Pinpoint the cell where the given text exists, returning its [X, Y] midpoint coordinate. 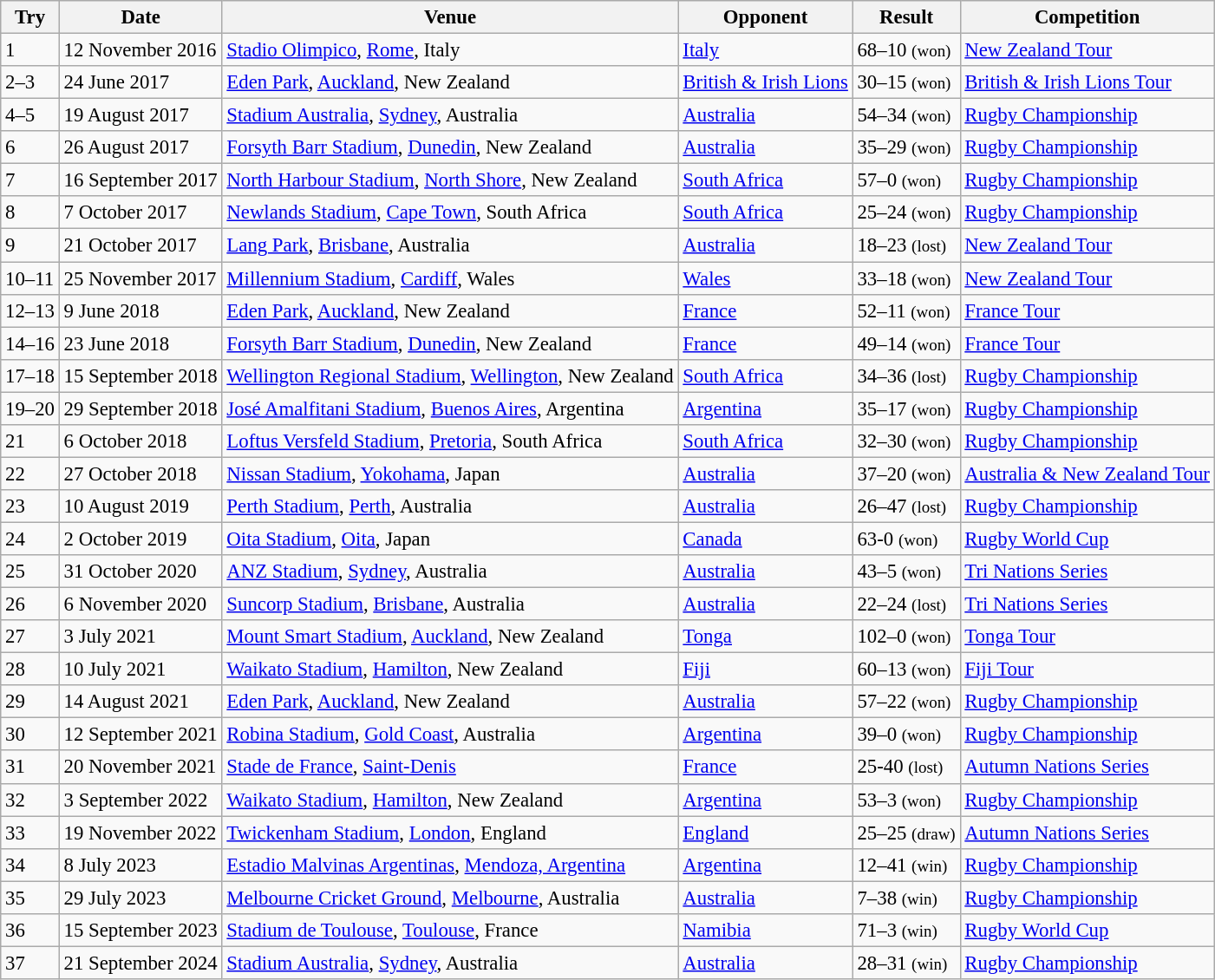
Stadium de Toulouse, Toulouse, France [450, 931]
102–0 (won) [906, 637]
31 [30, 768]
30–15 (won) [906, 82]
35 [30, 898]
12–41 (win) [906, 865]
68–10 (won) [906, 50]
Millennium Stadium, Cardiff, Wales [450, 278]
British & Irish Lions Tour [1088, 82]
Australia & New Zealand Tour [1088, 474]
60–13 (won) [906, 670]
Lang Park, Brisbane, Australia [450, 245]
25 November 2017 [140, 278]
14 August 2021 [140, 702]
Melbourne Cricket Ground, Melbourne, Australia [450, 898]
30 [30, 735]
34–36 (lost) [906, 376]
British & Irish Lions [765, 82]
21 September 2024 [140, 963]
16 September 2017 [140, 180]
6 October 2018 [140, 441]
7 October 2017 [140, 212]
57–0 (won) [906, 180]
9 [30, 245]
49–14 (won) [906, 343]
37 [30, 963]
12 September 2021 [140, 735]
27 [30, 637]
Suncorp Stadium, Brisbane, Australia [450, 604]
35–29 (won) [906, 147]
25–25 (draw) [906, 833]
6 [30, 147]
25 [30, 572]
20 November 2021 [140, 768]
2–3 [30, 82]
19 November 2022 [140, 833]
Namibia [765, 931]
24 June 2017 [140, 82]
Fiji Tour [1088, 670]
7 [30, 180]
28–31 (win) [906, 963]
33 [30, 833]
33–18 (won) [906, 278]
25–24 (won) [906, 212]
12–13 [30, 310]
23 [30, 506]
36 [30, 931]
21 [30, 441]
23 June 2018 [140, 343]
26–47 (lost) [906, 506]
Fiji [765, 670]
32 [30, 800]
Nissan Stadium, Yokohama, Japan [450, 474]
Wales [765, 278]
Venue [450, 17]
Result [906, 17]
3 July 2021 [140, 637]
26 August 2017 [140, 147]
19 August 2017 [140, 115]
17–18 [30, 376]
6 November 2020 [140, 604]
Twickenham Stadium, London, England [450, 833]
Mount Smart Stadium, Auckland, New Zealand [450, 637]
Estadio Malvinas Argentinas, Mendoza, Argentina [450, 865]
63-0 (won) [906, 539]
North Harbour Stadium, North Shore, New Zealand [450, 180]
43–5 (won) [906, 572]
25-40 (lost) [906, 768]
Tonga Tour [1088, 637]
Date [140, 17]
ANZ Stadium, Sydney, Australia [450, 572]
15 September 2018 [140, 376]
35–17 (won) [906, 408]
24 [30, 539]
39–0 (won) [906, 735]
34 [30, 865]
22–24 (lost) [906, 604]
7–38 (win) [906, 898]
12 November 2016 [140, 50]
27 October 2018 [140, 474]
37–20 (won) [906, 474]
53–3 (won) [906, 800]
Newlands Stadium, Cape Town, South Africa [450, 212]
Wellington Regional Stadium, Wellington, New Zealand [450, 376]
Loftus Versfeld Stadium, Pretoria, South Africa [450, 441]
José Amalfitani Stadium, Buenos Aires, Argentina [450, 408]
Try [30, 17]
10 July 2021 [140, 670]
England [765, 833]
Opponent [765, 17]
Tonga [765, 637]
4–5 [30, 115]
32–30 (won) [906, 441]
Stade de France, Saint-Denis [450, 768]
3 September 2022 [140, 800]
18–23 (lost) [906, 245]
71–3 (win) [906, 931]
15 September 2023 [140, 931]
2 October 2019 [140, 539]
29 September 2018 [140, 408]
52–11 (won) [906, 310]
10–11 [30, 278]
10 August 2019 [140, 506]
9 June 2018 [140, 310]
8 [30, 212]
28 [30, 670]
57–22 (won) [906, 702]
31 October 2020 [140, 572]
22 [30, 474]
21 October 2017 [140, 245]
29 July 2023 [140, 898]
Robina Stadium, Gold Coast, Australia [450, 735]
Italy [765, 50]
54–34 (won) [906, 115]
Stadio Olimpico, Rome, Italy [450, 50]
Canada [765, 539]
29 [30, 702]
Perth Stadium, Perth, Australia [450, 506]
14–16 [30, 343]
8 July 2023 [140, 865]
1 [30, 50]
26 [30, 604]
Competition [1088, 17]
Oita Stadium, Oita, Japan [450, 539]
19–20 [30, 408]
